Provide the (X, Y) coordinate of the cell's center where the given text is located.  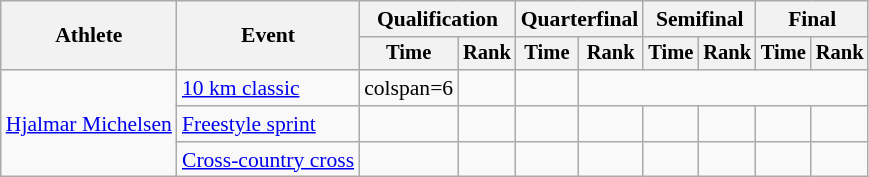
Semifinal (699, 19)
Quarterfinal (580, 19)
Freestyle sprint (268, 124)
colspan=6 (408, 88)
Event (268, 36)
Qualification (438, 19)
10 km classic (268, 88)
Final (812, 19)
Hjalmar Michelsen (89, 124)
Athlete (89, 36)
